Return (x, y) of the center of cell containing provided text 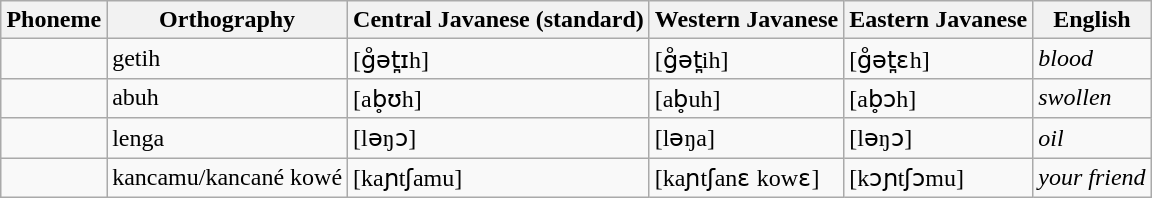
Western Javanese (746, 20)
[ab̥ʊh] (499, 98)
blood (1092, 59)
swollen (1092, 98)
Eastern Javanese (938, 20)
kancamu/kancané kowé (228, 178)
[kɔɲtʃɔmu] (938, 178)
oil (1092, 138)
lenga (228, 138)
Orthography (228, 20)
abuh (228, 98)
getih (228, 59)
Phoneme (54, 20)
[kaɲtʃanɛ kowɛ] (746, 178)
English (1092, 20)
[g̊ət̪ɪh] (499, 59)
[ab̥uh] (746, 98)
your friend (1092, 178)
[ab̥ɔh] (938, 98)
[g̊ət̪ih] (746, 59)
Central Javanese (standard) (499, 20)
[ləŋa] (746, 138)
[kaɲtʃamu] (499, 178)
[g̊ət̪ɛh] (938, 59)
